Return [X, Y] of the center of cell containing provided text 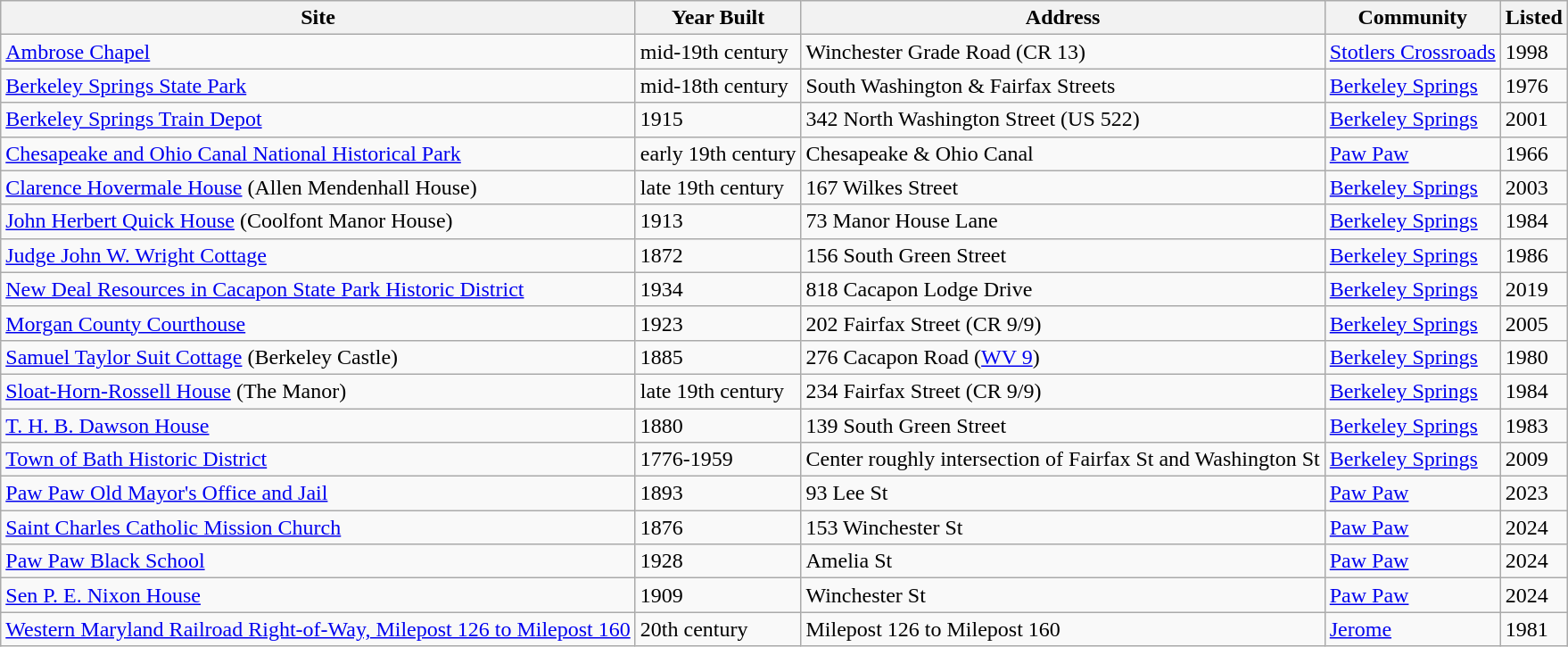
New Deal Resources in Cacapon State Park Historic District [318, 289]
1913 [718, 221]
Berkeley Springs Train Depot [318, 120]
2009 [1534, 460]
John Herbert Quick House (Coolfont Manor House) [318, 221]
Berkeley Springs State Park [318, 86]
1934 [718, 289]
Winchester St [1063, 595]
2005 [1534, 323]
1909 [718, 595]
2001 [1534, 120]
1976 [1534, 86]
2023 [1534, 494]
Sloat-Horn-Rossell House (The Manor) [318, 391]
1980 [1534, 357]
1986 [1534, 255]
93 Lee St [1063, 494]
1880 [718, 426]
Chesapeake and Ohio Canal National Historical Park [318, 153]
276 Cacapon Road (WV 9) [1063, 357]
1928 [718, 561]
139 South Green Street [1063, 426]
Year Built [718, 18]
1893 [718, 494]
2003 [1534, 187]
Ambrose Chapel [318, 52]
1872 [718, 255]
818 Cacapon Lodge Drive [1063, 289]
1983 [1534, 426]
Site [318, 18]
1885 [718, 357]
Samuel Taylor Suit Cottage (Berkeley Castle) [318, 357]
Address [1063, 18]
20th century [718, 629]
Western Maryland Railroad Right-of-Way, Milepost 126 to Milepost 160 [318, 629]
156 South Green Street [1063, 255]
1966 [1534, 153]
Community [1413, 18]
Judge John W. Wright Cottage [318, 255]
167 Wilkes Street [1063, 187]
Winchester Grade Road (CR 13) [1063, 52]
Milepost 126 to Milepost 160 [1063, 629]
early 19th century [718, 153]
Listed [1534, 18]
Paw Paw Old Mayor's Office and Jail [318, 494]
202 Fairfax Street (CR 9/9) [1063, 323]
Chesapeake & Ohio Canal [1063, 153]
2019 [1534, 289]
Center roughly intersection of Fairfax St and Washington St [1063, 460]
Stotlers Crossroads [1413, 52]
Clarence Hovermale House (Allen Mendenhall House) [318, 187]
1915 [718, 120]
Amelia St [1063, 561]
Jerome [1413, 629]
Saint Charles Catholic Mission Church [318, 527]
South Washington & Fairfax Streets [1063, 86]
1998 [1534, 52]
73 Manor House Lane [1063, 221]
234 Fairfax Street (CR 9/9) [1063, 391]
153 Winchester St [1063, 527]
T. H. B. Dawson House [318, 426]
Sen P. E. Nixon House [318, 595]
Paw Paw Black School [318, 561]
mid-19th century [718, 52]
1981 [1534, 629]
1776-1959 [718, 460]
Town of Bath Historic District [318, 460]
1876 [718, 527]
mid-18th century [718, 86]
342 North Washington Street (US 522) [1063, 120]
1923 [718, 323]
Morgan County Courthouse [318, 323]
